Find where the given text appears and provide that cell's center as (X, Y) coordinate. 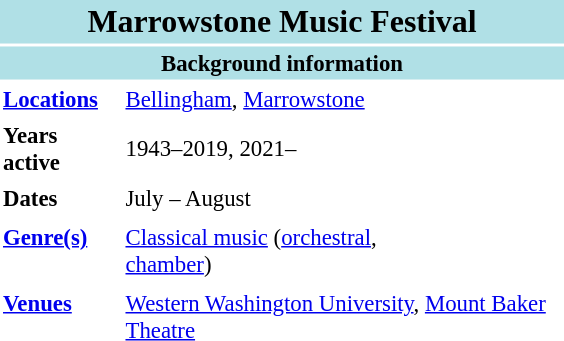
Genre(s) (60, 250)
Years active (60, 148)
Marrowstone Music Festival (282, 22)
July – August (343, 198)
Classical music (orchestral,chamber) (343, 250)
Dates (60, 198)
Locations (60, 98)
Bellingham, Marrowstone (343, 98)
Background information (282, 62)
1943–2019, 2021– (343, 148)
